Provide the [X, Y] coordinate of the cell's center where the given text is located.  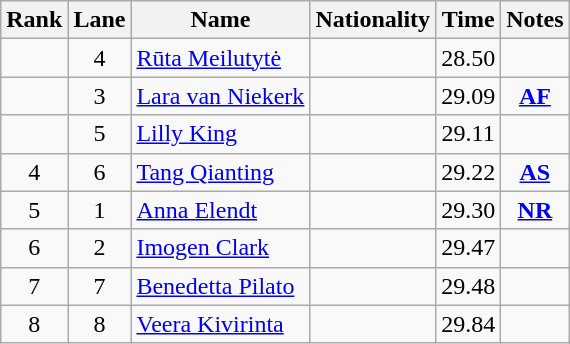
Lara van Niekerk [220, 96]
Nationality [373, 20]
29.09 [468, 96]
29.30 [468, 210]
Imogen Clark [220, 248]
NR [535, 210]
Name [220, 20]
Tang Qianting [220, 172]
29.84 [468, 324]
Time [468, 20]
Rūta Meilutytė [220, 58]
Anna Elendt [220, 210]
28.50 [468, 58]
3 [100, 96]
29.47 [468, 248]
Rank [34, 20]
Lilly King [220, 134]
29.22 [468, 172]
Lane [100, 20]
1 [100, 210]
Benedetta Pilato [220, 286]
2 [100, 248]
29.48 [468, 286]
AS [535, 172]
29.11 [468, 134]
Veera Kivirinta [220, 324]
Notes [535, 20]
AF [535, 96]
